Pinpoint the cell where the given text exists, returning its (X, Y) midpoint coordinate. 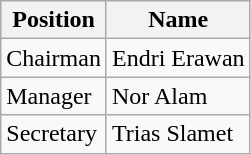
Position (54, 20)
Manager (54, 96)
Chairman (54, 58)
Name (178, 20)
Endri Erawan (178, 58)
Trias Slamet (178, 134)
Nor Alam (178, 96)
Secretary (54, 134)
